From the cell containing the given text, extract its center point as (x, y) coordinate. 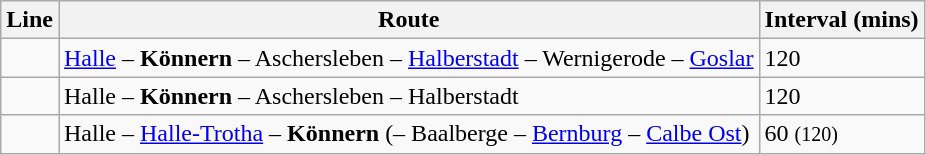
Halle – Könnern – Aschersleben – Halberstadt (408, 96)
Line (30, 20)
Route (408, 20)
60 (120) (842, 134)
Halle – Könnern – Aschersleben – Halberstadt – Wernigerode – Goslar (408, 58)
Interval (mins) (842, 20)
Halle – Halle-Trotha – Könnern (– Baalberge – Bernburg – Calbe Ost) (408, 134)
